Extract the (x, y) coordinate from the center of the cell holding the provided text.  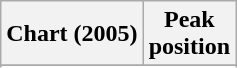
Chart (2005) (72, 34)
Peakposition (189, 34)
